For the text-containing cell, return its midpoint in (X, Y) coordinate format. 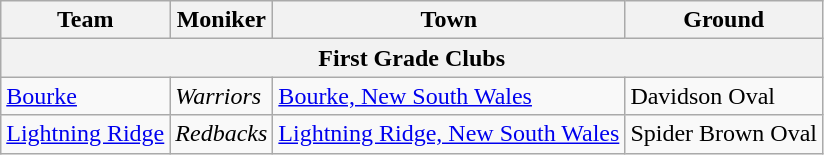
Lightning Ridge (86, 134)
Team (86, 20)
Ground (724, 20)
Davidson Oval (724, 96)
First Grade Clubs (412, 58)
Town (449, 20)
Moniker (222, 20)
Bourke, New South Wales (449, 96)
Redbacks (222, 134)
Lightning Ridge, New South Wales (449, 134)
Spider Brown Oval (724, 134)
Bourke (86, 96)
Warriors (222, 96)
